Pinpoint the cell where the given text exists, returning its [x, y] midpoint coordinate. 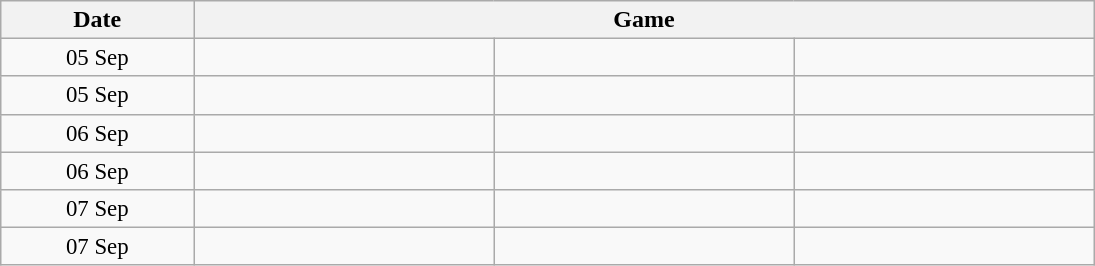
Game [644, 20]
Date [98, 20]
